Return the [X, Y] coordinate for the center point of the cell that contains the specified text.  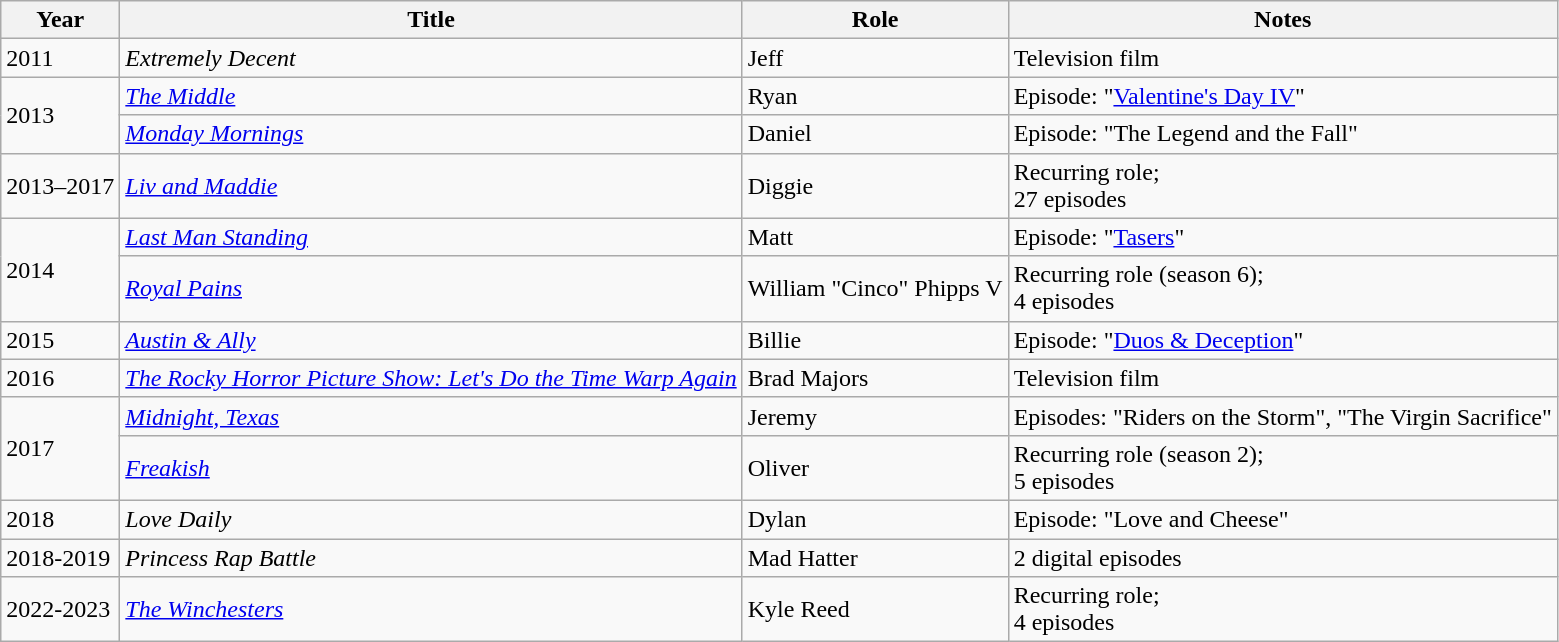
Mad Hatter [875, 557]
Episode: "Tasers" [1282, 237]
Jeremy [875, 416]
Year [60, 20]
Liv and Maddie [431, 186]
Episode: "Love and Cheese" [1282, 519]
Episodes: "Riders on the Storm", "The Virgin Sacrifice" [1282, 416]
2022-2023 [60, 610]
Matt [875, 237]
Title [431, 20]
Princess Rap Battle [431, 557]
Recurring role (season 6);4 episodes [1282, 288]
Extremely Decent [431, 58]
Recurring role (season 2);5 episodes [1282, 468]
The Middle [431, 96]
2018 [60, 519]
The Rocky Horror Picture Show: Let's Do the Time Warp Again [431, 378]
Recurring role;27 episodes [1282, 186]
Episode: "Duos & Deception" [1282, 340]
Notes [1282, 20]
Role [875, 20]
Diggie [875, 186]
Freakish [431, 468]
2013 [60, 115]
2014 [60, 270]
Dylan [875, 519]
Royal Pains [431, 288]
Kyle Reed [875, 610]
2016 [60, 378]
2017 [60, 448]
Love Daily [431, 519]
Episode: "The Legend and the Fall" [1282, 134]
2015 [60, 340]
2 digital episodes [1282, 557]
Monday Mornings [431, 134]
Oliver [875, 468]
Austin & Ally [431, 340]
The Winchesters [431, 610]
Last Man Standing [431, 237]
2013–2017 [60, 186]
2018-2019 [60, 557]
Ryan [875, 96]
Billie [875, 340]
William "Cinco" Phipps V [875, 288]
Recurring role;4 episodes [1282, 610]
Jeff [875, 58]
Daniel [875, 134]
Episode: "Valentine's Day IV" [1282, 96]
Brad Majors [875, 378]
Midnight, Texas [431, 416]
2011 [60, 58]
